Capture the cell that displays the provided text and extract its [x, y] central coordinate. 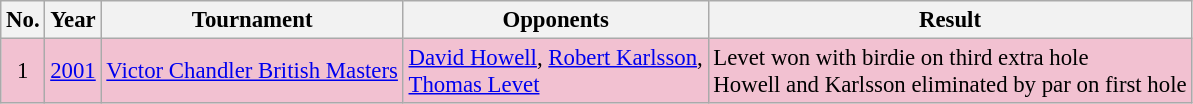
Tournament [252, 20]
Victor Chandler British Masters [252, 72]
Year [73, 20]
No. [23, 20]
Result [950, 20]
Opponents [556, 20]
1 [23, 72]
2001 [73, 72]
David Howell, Robert Karlsson, Thomas Levet [556, 72]
Levet won with birdie on third extra holeHowell and Karlsson eliminated by par on first hole [950, 72]
